Return [X, Y] of the center of cell containing provided text 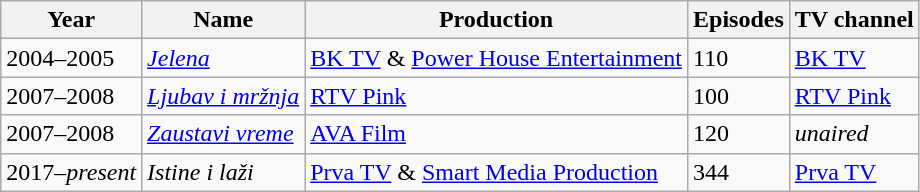
AVA Film [496, 134]
Zaustavi vreme [224, 134]
Prva TV [854, 172]
Episodes [738, 20]
Production [496, 20]
344 [738, 172]
TV channel [854, 20]
Istine i laži [224, 172]
Year [72, 20]
unaired [854, 134]
100 [738, 96]
Jelena [224, 58]
BK TV [854, 58]
Name [224, 20]
Ljubav i mržnja [224, 96]
120 [738, 134]
2017–present [72, 172]
Prva TV & Smart Media Production [496, 172]
2004–2005 [72, 58]
BK TV & Power House Entertainment [496, 58]
110 [738, 58]
